From the cell containing the given text, extract its center point as [X, Y] coordinate. 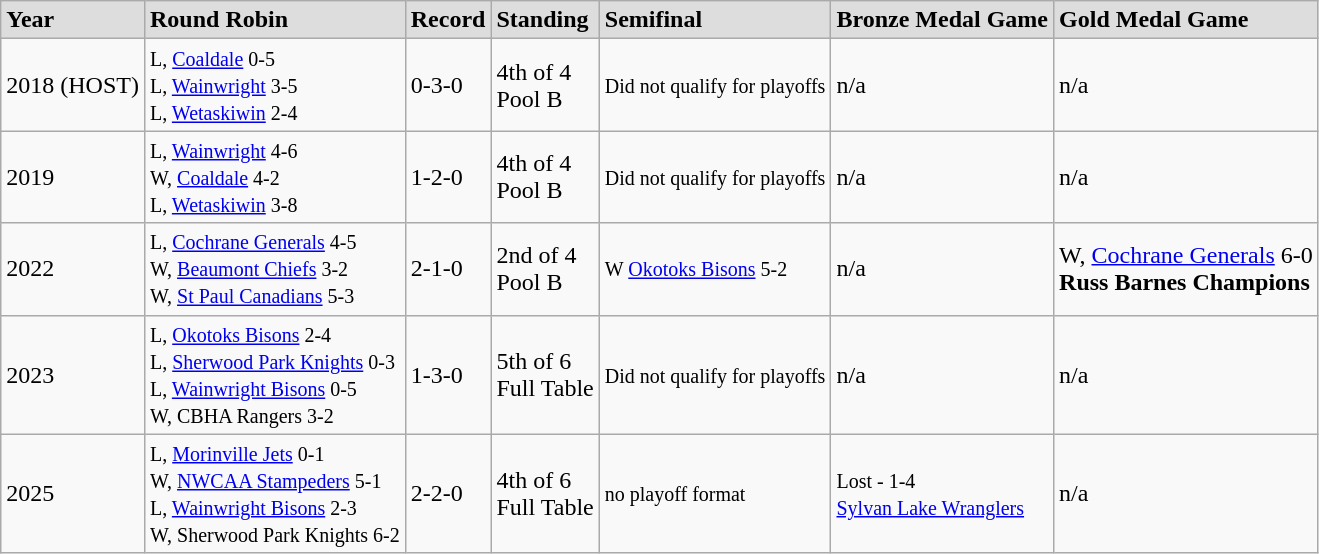
no playoff format [715, 494]
L, Coaldale 0-5L, Wainwright 3-5L, Wetaskiwin 2-4 [274, 85]
L, Cochrane Generals 4-5W, Beaumont Chiefs 3-2W, St Paul Canadians 5-3 [274, 269]
2nd of 4 Pool B [545, 269]
5th of 6 Full Table [545, 374]
Gold Medal Game [1186, 20]
2-1-0 [448, 269]
L, Okotoks Bisons 2-4L, Sherwood Park Knights 0-3L, Wainwright Bisons 0-5W, CBHA Rangers 3-2 [274, 374]
2-2-0 [448, 494]
1-3-0 [448, 374]
2018 (HOST) [73, 85]
L, Morinville Jets 0-1W, NWCAA Stampeders 5-1L, Wainwright Bisons 2-3W, Sherwood Park Knights 6-2 [274, 494]
Standing [545, 20]
L, Wainwright 4-6W, Coaldale 4-2L, Wetaskiwin 3-8 [274, 177]
Semifinal [715, 20]
Lost - 1-4 Sylvan Lake Wranglers [942, 494]
Bronze Medal Game [942, 20]
Year [73, 20]
Round Robin [274, 20]
W, Cochrane Generals 6-0Russ Barnes Champions [1186, 269]
2022 [73, 269]
2023 [73, 374]
1-2-0 [448, 177]
W Okotoks Bisons 5-2 [715, 269]
Record [448, 20]
2019 [73, 177]
4th of 6 Full Table [545, 494]
0-3-0 [448, 85]
2025 [73, 494]
